For the text-containing cell, return its midpoint in [X, Y] coordinate format. 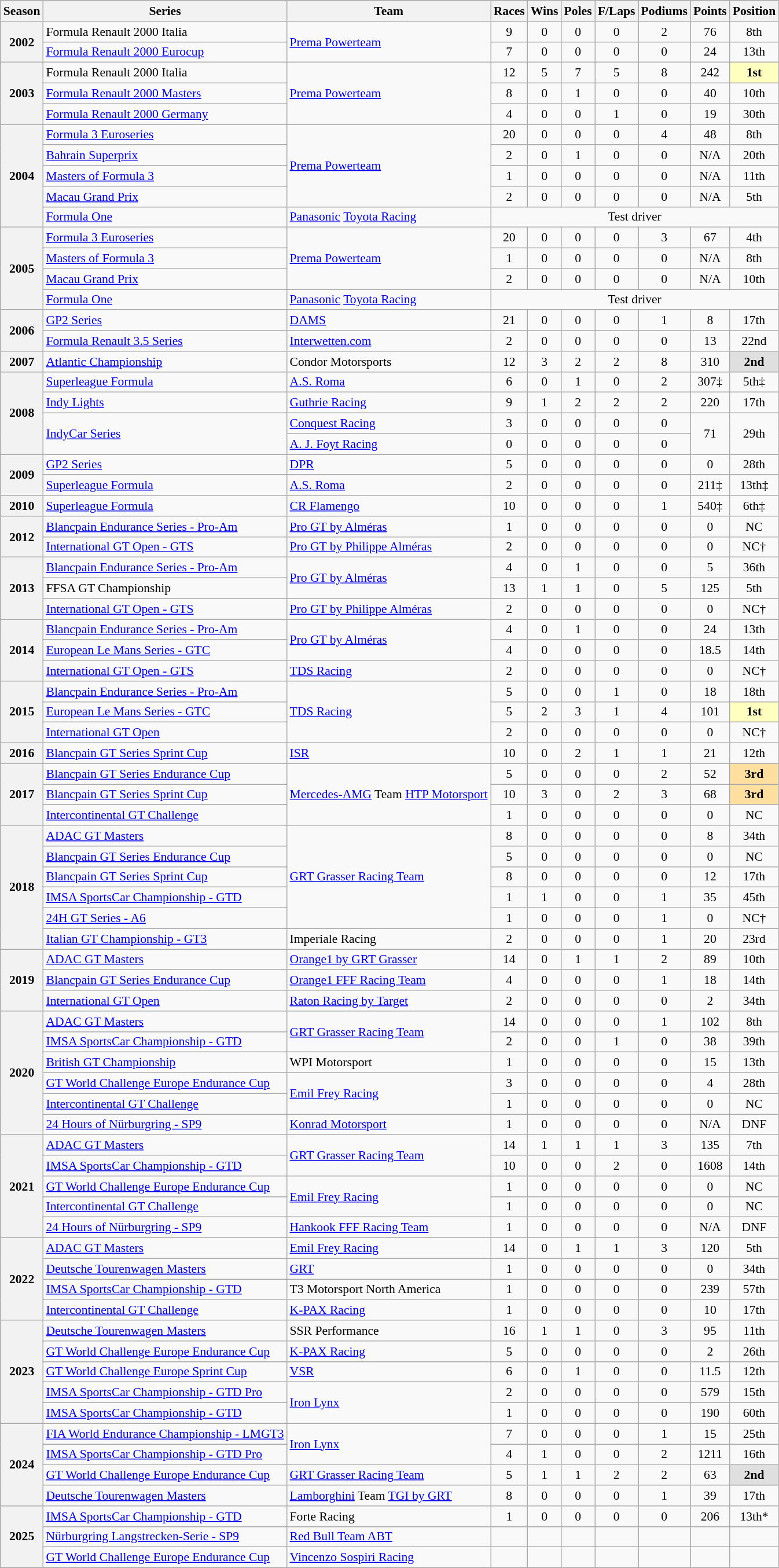
57th [754, 1290]
2009 [22, 475]
GRT [389, 1269]
Mercedes-AMG Team HTP Motorsport [389, 794]
135 [710, 1145]
WPI Motorsport [389, 1063]
102 [710, 1022]
Nürburgring Langstrecken-Serie - SP9 [164, 1537]
Condor Motorsports [389, 362]
25th [754, 1434]
Orange1 by GRT Grasser [389, 960]
2013 [22, 588]
Hankook FFF Racing Team [389, 1228]
FFSA GT Championship [164, 589]
76 [710, 32]
2024 [22, 1464]
101 [710, 712]
Atlantic Championship [164, 362]
48 [710, 135]
2018 [22, 887]
Wins [545, 11]
2017 [22, 794]
Raton Racing by Target [389, 1001]
IndyCar Series [164, 434]
239 [710, 1290]
Vincenzo Sospiri Racing [389, 1558]
63 [710, 1475]
Podiums [664, 11]
CR Flamengo [389, 506]
125 [710, 589]
1211 [710, 1455]
VSR [389, 1372]
15th [754, 1393]
Lamborghini Team TGI by GRT [389, 1496]
2022 [22, 1279]
13th* [754, 1516]
Formula Renault 3.5 Series [164, 341]
18.5 [710, 651]
Italian GT Championship - GT3 [164, 939]
Indy Lights [164, 403]
2023 [22, 1372]
2002 [22, 42]
40 [710, 94]
DPR [389, 465]
16th [754, 1455]
Poles [578, 11]
18th [754, 692]
2020 [22, 1073]
2014 [22, 651]
Points [710, 11]
Formula Renault 2000 Masters [164, 94]
71 [710, 434]
DAMS [389, 321]
45th [754, 898]
2006 [22, 331]
2019 [22, 981]
SSR Performance [389, 1331]
2004 [22, 176]
Imperiale Racing [389, 939]
Series [164, 11]
23rd [754, 939]
4th [754, 238]
190 [710, 1413]
ISR [389, 754]
Guthrie Racing [389, 403]
2007 [22, 362]
206 [710, 1516]
38 [710, 1042]
13th‡ [754, 486]
89 [710, 960]
2012 [22, 537]
2010 [22, 506]
307‡ [710, 382]
Formula Renault 2000 Germany [164, 114]
68 [710, 795]
39th [754, 1042]
22nd [754, 341]
16 [509, 1331]
Conquest Racing [389, 424]
211‡ [710, 486]
220 [710, 403]
Orange1 FFF Racing Team [389, 981]
30th [754, 114]
Forte Racing [389, 1516]
7th [754, 1145]
60th [754, 1413]
35 [710, 898]
2008 [22, 413]
120 [710, 1248]
2025 [22, 1537]
GT World Challenge Europe Sprint Cup [164, 1372]
F/Laps [617, 11]
67 [710, 238]
95 [710, 1331]
11.5 [710, 1372]
Red Bull Team ABT [389, 1537]
20th [754, 156]
39 [710, 1496]
2021 [22, 1187]
19 [710, 114]
2005 [22, 269]
6th‡ [754, 506]
310 [710, 362]
Season [22, 11]
Formula Renault 2000 Eurocup [164, 52]
2016 [22, 754]
36th [754, 568]
5th‡ [754, 382]
242 [710, 73]
Konrad Motorsport [389, 1125]
A. J. Foyt Racing [389, 444]
Position [754, 11]
Bahrain Superprix [164, 156]
29th [754, 434]
579 [710, 1393]
26th [754, 1352]
1608 [710, 1166]
Races [509, 11]
2003 [22, 94]
Team [389, 11]
52 [710, 774]
FIA World Endurance Championship - LMGT3 [164, 1434]
British GT Championship [164, 1063]
540‡ [710, 506]
Interwetten.com [389, 341]
24H GT Series - A6 [164, 919]
2015 [22, 712]
T3 Motorsport North America [389, 1290]
